Pinpoint the cell where the given text exists, returning its [X, Y] midpoint coordinate. 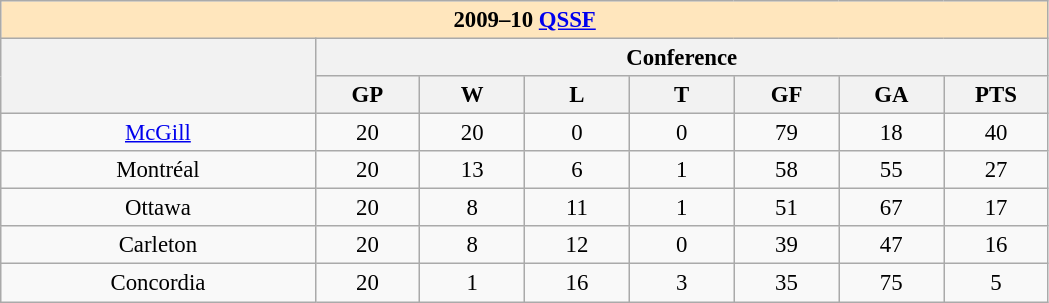
2009–10 QSSF [525, 20]
39 [786, 245]
27 [996, 170]
GF [786, 95]
11 [578, 208]
40 [996, 133]
51 [786, 208]
T [682, 95]
Carleton [158, 245]
Montréal [158, 170]
47 [892, 245]
W [472, 95]
55 [892, 170]
58 [786, 170]
3 [682, 283]
18 [892, 133]
GA [892, 95]
McGill [158, 133]
13 [472, 170]
79 [786, 133]
Concordia [158, 283]
67 [892, 208]
12 [578, 245]
L [578, 95]
PTS [996, 95]
Conference [682, 58]
35 [786, 283]
75 [892, 283]
5 [996, 283]
GP [368, 95]
6 [578, 170]
17 [996, 208]
Ottawa [158, 208]
